Extract the (x, y) coordinate from the center of the cell holding the provided text.  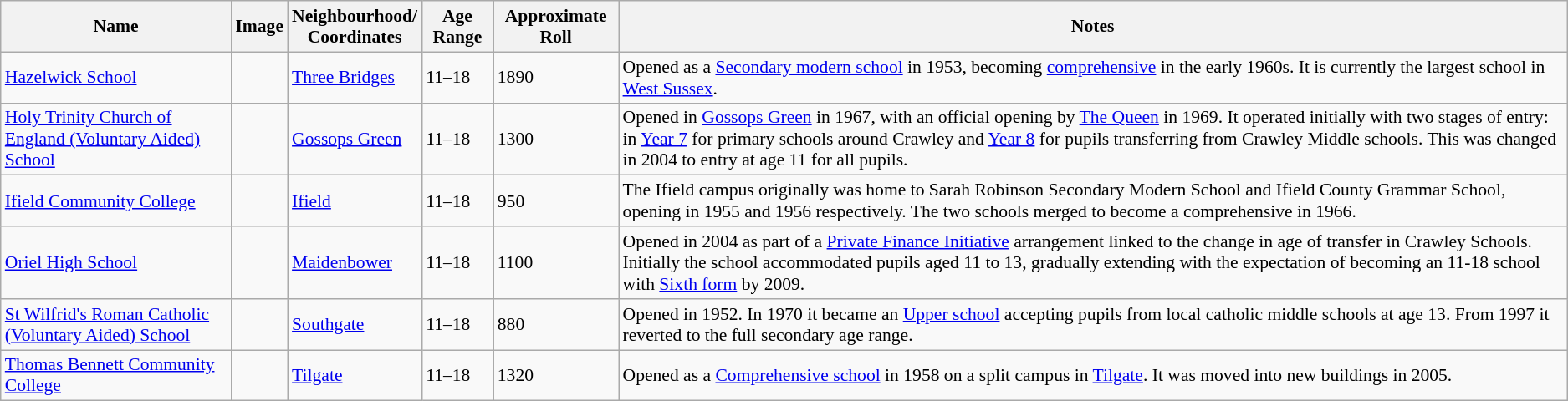
Southgate (355, 324)
Maidenbower (355, 262)
Name (116, 27)
Gossops Green (355, 139)
880 (556, 324)
Three Bridges (355, 77)
Age Range (457, 27)
Image (259, 27)
950 (556, 200)
Hazelwick School (116, 77)
St Wilfrid's Roman Catholic (Voluntary Aided) School (116, 324)
Opened as a Comprehensive school in 1958 on a split campus in Tilgate. It was moved into new buildings in 2005. (1093, 376)
Notes (1093, 27)
Neighbourhood/Coordinates (355, 27)
1320 (556, 376)
Tilgate (355, 376)
Approximate Roll (556, 27)
Ifield Community College (116, 200)
Thomas Bennett Community College (116, 376)
Opened as a Secondary modern school in 1953, becoming comprehensive in the early 1960s. It is currently the largest school in West Sussex. (1093, 77)
1100 (556, 262)
1300 (556, 139)
Ifield (355, 200)
Holy Trinity Church of England (Voluntary Aided) School (116, 139)
1890 (556, 77)
Oriel High School (116, 262)
